Extract the [x, y] coordinate from the center of the cell holding the provided text.  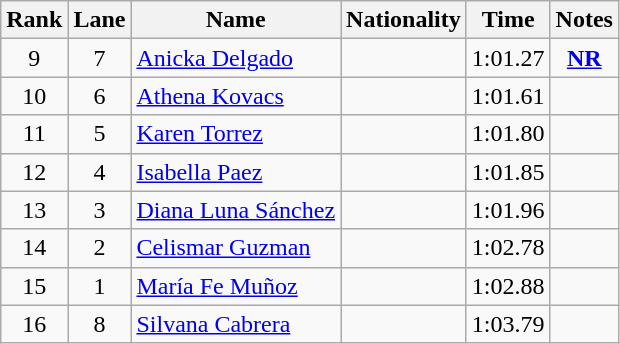
1:01.85 [508, 172]
4 [100, 172]
1:03.79 [508, 324]
Anicka Delgado [236, 58]
1:02.78 [508, 248]
1 [100, 286]
Nationality [404, 20]
3 [100, 210]
15 [34, 286]
Time [508, 20]
9 [34, 58]
2 [100, 248]
8 [100, 324]
Athena Kovacs [236, 96]
Diana Luna Sánchez [236, 210]
NR [584, 58]
Silvana Cabrera [236, 324]
Lane [100, 20]
7 [100, 58]
10 [34, 96]
1:02.88 [508, 286]
Rank [34, 20]
16 [34, 324]
14 [34, 248]
Notes [584, 20]
Celismar Guzman [236, 248]
1:01.61 [508, 96]
1:01.96 [508, 210]
1:01.27 [508, 58]
12 [34, 172]
Isabella Paez [236, 172]
5 [100, 134]
Karen Torrez [236, 134]
1:01.80 [508, 134]
María Fe Muñoz [236, 286]
13 [34, 210]
11 [34, 134]
6 [100, 96]
Name [236, 20]
